Extract the (x, y) coordinate from the center of the cell holding the provided text.  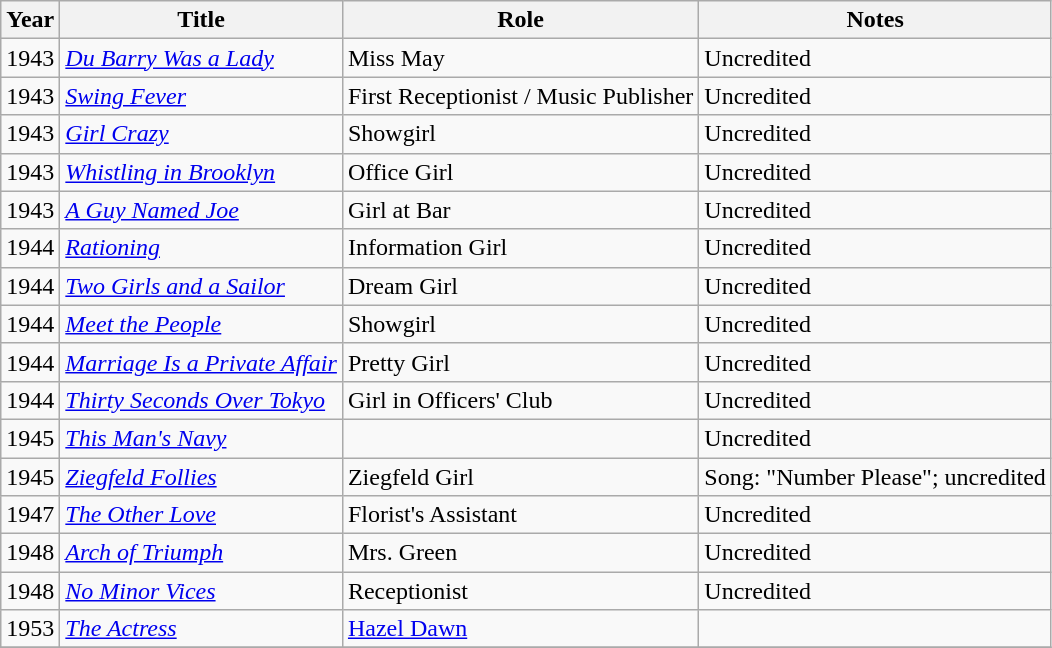
The Other Love (202, 515)
No Minor Vices (202, 591)
Marriage Is a Private Affair (202, 362)
Song: "Number Please"; uncredited (876, 477)
Dream Girl (520, 286)
Girl in Officers' Club (520, 400)
Whistling in Brooklyn (202, 172)
1953 (30, 629)
Meet the People (202, 324)
Office Girl (520, 172)
Rationing (202, 248)
The Actress (202, 629)
Two Girls and a Sailor (202, 286)
Year (30, 20)
Du Barry Was a Lady (202, 58)
Thirty Seconds Over Tokyo (202, 400)
Notes (876, 20)
This Man's Navy (202, 438)
First Receptionist / Music Publisher (520, 96)
Girl Crazy (202, 134)
Title (202, 20)
Ziegfeld Girl (520, 477)
Ziegfeld Follies (202, 477)
Information Girl (520, 248)
A Guy Named Joe (202, 210)
1947 (30, 515)
Miss May (520, 58)
Florist's Assistant (520, 515)
Swing Fever (202, 96)
Girl at Bar (520, 210)
Hazel Dawn (520, 629)
Arch of Triumph (202, 553)
Role (520, 20)
Mrs. Green (520, 553)
Receptionist (520, 591)
Pretty Girl (520, 362)
